Output the [x, y] coordinate of the center of the cell containing the given text.  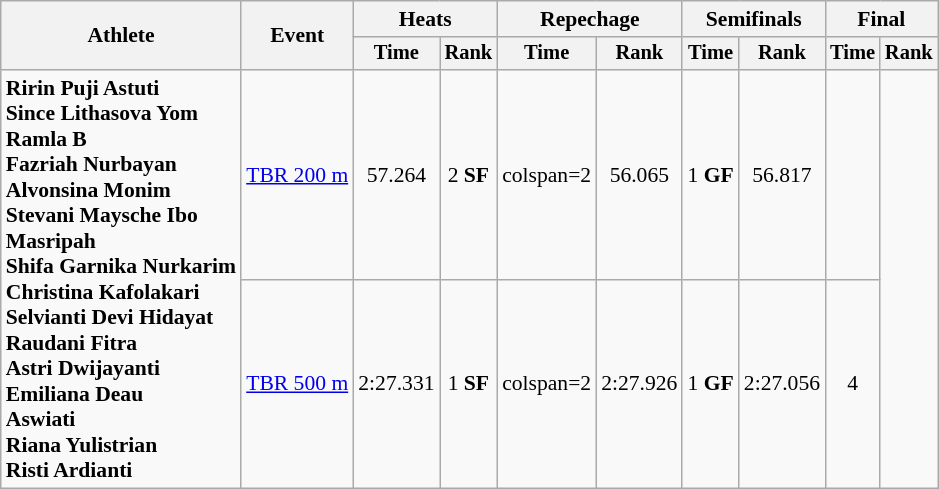
Repechage [590, 19]
1 SF [469, 384]
Event [297, 36]
2:27.926 [639, 384]
Athlete [121, 36]
2:27.056 [782, 384]
2 SF [469, 174]
Final [881, 19]
TBR 500 m [297, 384]
TBR 200 m [297, 174]
Semifinals [754, 19]
56.817 [782, 174]
57.264 [396, 174]
4 [852, 384]
2:27.331 [396, 384]
56.065 [639, 174]
Heats [425, 19]
